From the cell containing the given text, extract its center point as [x, y] coordinate. 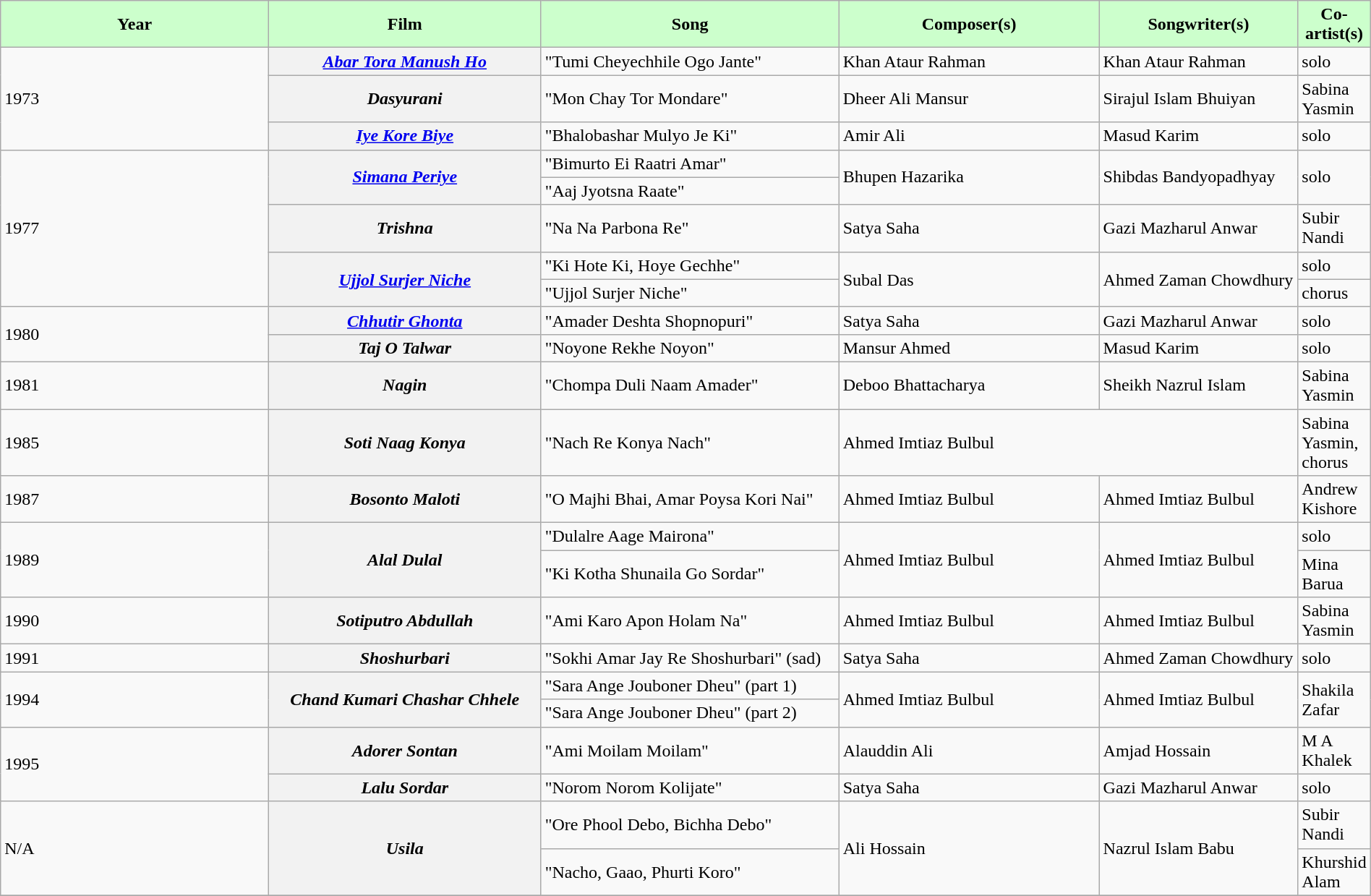
1980 [134, 334]
1973 [134, 98]
Dasyurani [405, 98]
Soti Naag Konya [405, 443]
chorus [1334, 293]
Nagin [405, 385]
Bhupen Hazarika [969, 177]
1995 [134, 764]
Usila [405, 848]
"Nach Re Konya Nach" [690, 443]
"Amader Deshta Shopnopuri" [690, 320]
"Aaj Jyotsna Raate" [690, 191]
Bosonto Maloti [405, 499]
"Ami Karo Apon Holam Na" [690, 620]
Ali Hossain [969, 848]
Film [405, 25]
Chhutir Ghonta [405, 320]
1985 [134, 443]
Shoshurbari [405, 658]
Shakila Zafar [1334, 699]
"Ore Phool Debo, Bichha Debo" [690, 824]
1987 [134, 499]
"Mon Chay Tor Mondare" [690, 98]
Dheer Ali Mansur [969, 98]
1989 [134, 560]
"Chompa Duli Naam Amader" [690, 385]
"Bhalobashar Mulyo Je Ki" [690, 136]
1981 [134, 385]
Deboo Bhattacharya [969, 385]
Simana Periye [405, 177]
Subal Das [969, 279]
1990 [134, 620]
1977 [134, 229]
Ujjol Surjer Niche [405, 279]
M A Khalek [1334, 751]
Year [134, 25]
Alauddin Ali [969, 751]
1994 [134, 699]
Alal Dulal [405, 560]
Amir Ali [969, 136]
Sirajul Islam Bhuiyan [1199, 98]
Nazrul Islam Babu [1199, 848]
"Dulalre Aage Mairona" [690, 537]
"Ki Hote Ki, Hoye Gechhe" [690, 265]
Sotiputro Abdullah [405, 620]
"Norom Norom Kolijate" [690, 788]
Abar Tora Manush Ho [405, 61]
"Sokhi Amar Jay Re Shoshurbari" (sad) [690, 658]
1991 [134, 658]
"Ami Moilam Moilam" [690, 751]
"Noyone Rekhe Noyon" [690, 348]
Khurshid Alam [1334, 872]
"Nacho, Gaao, Phurti Koro" [690, 872]
N/A [134, 848]
Lalu Sordar [405, 788]
Sheikh Nazrul Islam [1199, 385]
Songwriter(s) [1199, 25]
"Tumi Cheyechhile Ogo Jante" [690, 61]
Mansur Ahmed [969, 348]
Song [690, 25]
"Ujjol Surjer Niche" [690, 293]
"Bimurto Ei Raatri Amar" [690, 163]
Amjad Hossain [1199, 751]
"Ki Kotha Shunaila Go Sordar" [690, 574]
Mina Barua [1334, 574]
Andrew Kishore [1334, 499]
Chand Kumari Chashar Chhele [405, 699]
Co-artist(s) [1334, 25]
Iye Kore Biye [405, 136]
Composer(s) [969, 25]
Shibdas Bandyopadhyay [1199, 177]
Trishna [405, 229]
"Sara Ange Jouboner Dheu" (part 1) [690, 686]
"Sara Ange Jouboner Dheu" (part 2) [690, 713]
Taj O Talwar [405, 348]
"Na Na Parbona Re" [690, 229]
Adorer Sontan [405, 751]
Sabina Yasmin, chorus [1334, 443]
"O Majhi Bhai, Amar Poysa Kori Nai" [690, 499]
